For the text-containing cell, return its midpoint in (X, Y) coordinate format. 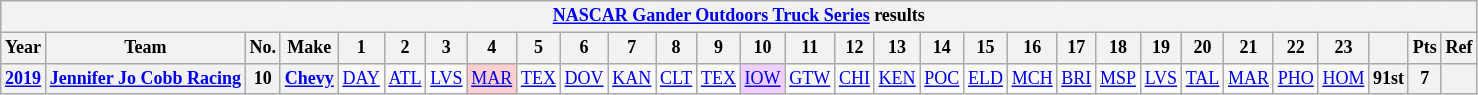
18 (1118, 48)
19 (1160, 48)
PHO (1296, 78)
17 (1076, 48)
11 (810, 48)
No. (262, 48)
1 (361, 48)
13 (897, 48)
CHI (855, 78)
ELD (986, 78)
23 (1344, 48)
20 (1202, 48)
12 (855, 48)
5 (539, 48)
ATL (405, 78)
Make (309, 48)
NASCAR Gander Outdoors Truck Series results (739, 16)
HOM (1344, 78)
Year (24, 48)
Ref (1459, 48)
14 (942, 48)
MCH (1032, 78)
DOV (584, 78)
2 (405, 48)
6 (584, 48)
DAY (361, 78)
3 (446, 48)
8 (676, 48)
9 (719, 48)
Team (145, 48)
91st (1389, 78)
KAN (632, 78)
Chevy (309, 78)
2019 (24, 78)
21 (1249, 48)
16 (1032, 48)
GTW (810, 78)
Jennifer Jo Cobb Racing (145, 78)
4 (492, 48)
BRI (1076, 78)
22 (1296, 48)
TAL (1202, 78)
KEN (897, 78)
MSP (1118, 78)
Pts (1424, 48)
IOW (762, 78)
POC (942, 78)
CLT (676, 78)
15 (986, 48)
